Extract the (x, y) coordinate from the center of the cell holding the provided text.  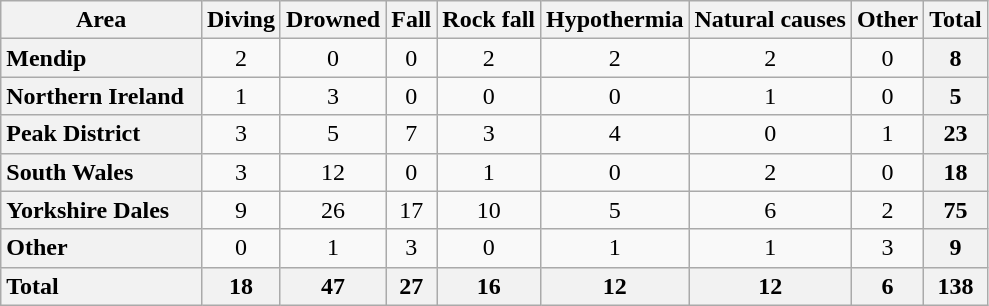
7 (412, 134)
Hypothermia (615, 20)
Natural causes (770, 20)
Diving (240, 20)
4 (615, 134)
Fall (412, 20)
10 (489, 210)
Yorkshire Dales (102, 210)
South Wales (102, 172)
Northern Ireland (102, 96)
8 (956, 58)
Drowned (332, 20)
138 (956, 286)
Mendip (102, 58)
Rock fall (489, 20)
Area (102, 20)
27 (412, 286)
23 (956, 134)
16 (489, 286)
Peak District (102, 134)
75 (956, 210)
26 (332, 210)
47 (332, 286)
17 (412, 210)
